Output the (X, Y) coordinate of the center of the cell containing the given text.  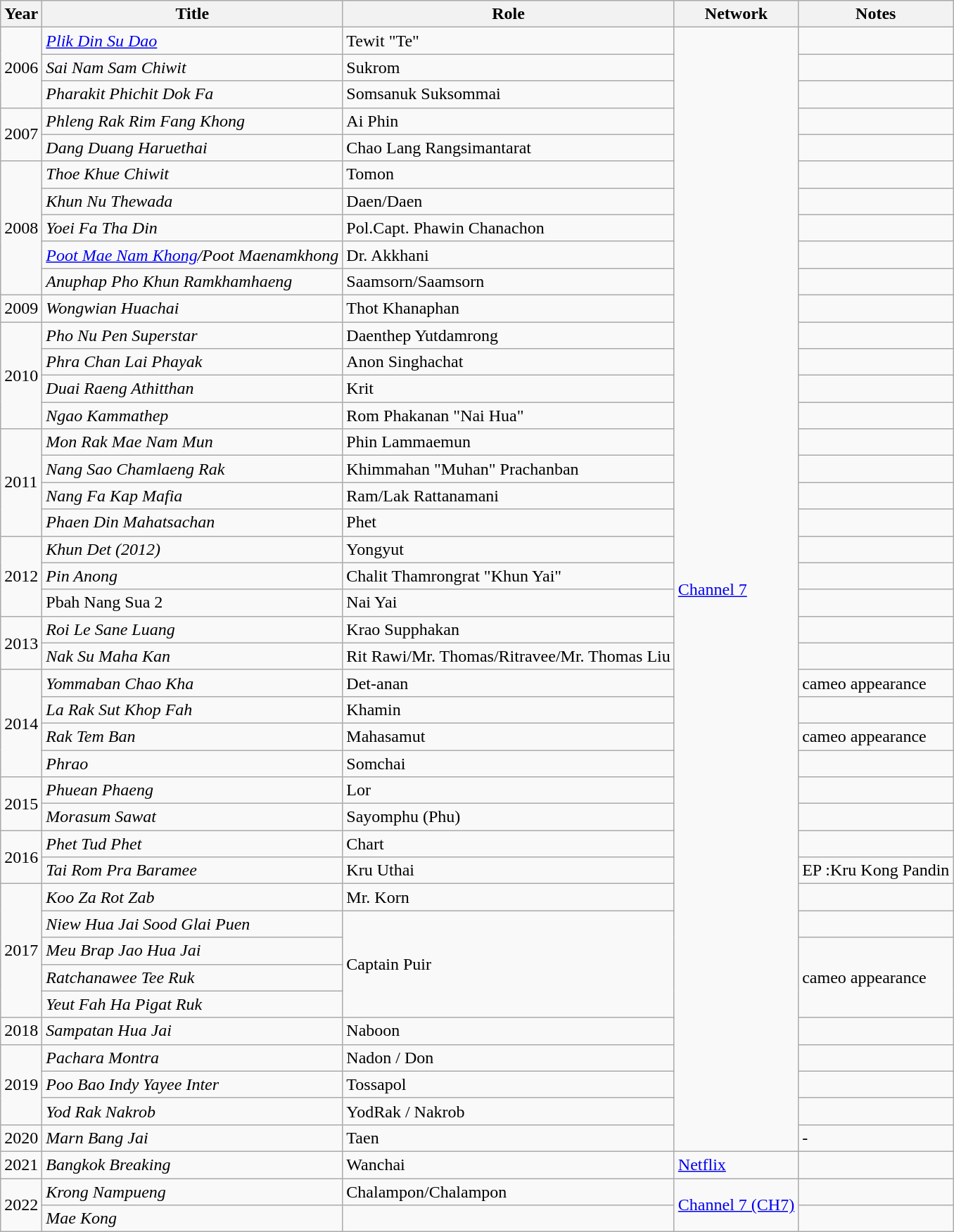
Sai Nam Sam Chiwit (193, 68)
Poot Mae Nam Khong/Poot Maenamkhong (193, 255)
La Rak Sut Khop Fah (193, 710)
Network (736, 14)
Chalit Thamrongrat "Khun Yai" (508, 576)
- (876, 1138)
Khamin (508, 710)
2016 (21, 857)
Daenthep Yutdamrong (508, 335)
YodRak / Nakrob (508, 1111)
Meu Brap Jao Hua Jai (193, 951)
Marn Bang Jai (193, 1138)
Captain Puir (508, 964)
Yeut Fah Ha Pigat Ruk (193, 1004)
Anon Singhachat (508, 362)
Khun Nu Thewada (193, 201)
Krit (508, 389)
Yongyut (508, 549)
2015 (21, 804)
Koo Za Rot Zab (193, 897)
Chalampon/Chalampon (508, 1192)
Khun Det (2012) (193, 549)
Role (508, 14)
Anuphap Pho Khun Ramkhamhaeng (193, 281)
Daen/Daen (508, 201)
Phin Lammaemun (508, 442)
2019 (21, 1084)
Somchai (508, 763)
Chao Lang Rangsimantarat (508, 148)
Pbah Nang Sua 2 (193, 603)
Thoe Khue Chiwit (193, 174)
Phra Chan Lai Phayak (193, 362)
Duai Raeng Athitthan (193, 389)
2012 (21, 576)
2017 (21, 951)
Sayomphu (Phu) (508, 817)
Ratchanawee Tee Ruk (193, 977)
Nang Fa Kap Mafia (193, 496)
Dr. Akkhani (508, 255)
Phleng Rak Rim Fang Khong (193, 121)
Tai Rom Pra Baramee (193, 871)
Phet Tud Phet (193, 844)
Mahasamut (508, 736)
2008 (21, 228)
Krong Nampueng (193, 1192)
Phuean Phaeng (193, 790)
Roi Le Sane Luang (193, 629)
2006 (21, 68)
Phrao (193, 763)
Sampatan Hua Jai (193, 1031)
Poo Bao Indy Yayee Inter (193, 1084)
Kru Uthai (508, 871)
Nak Su Maha Kan (193, 656)
Wanchai (508, 1164)
2020 (21, 1138)
Pharakit Phichit Dok Fa (193, 94)
EP :Kru Kong Pandin (876, 871)
2021 (21, 1164)
Channel 7 (CH7) (736, 1205)
Ai Phin (508, 121)
Channel 7 (736, 589)
Wongwian Huachai (193, 308)
Netflix (736, 1164)
2011 (21, 482)
Det-anan (508, 683)
Thot Khanaphan (508, 308)
Krao Supphakan (508, 629)
Title (193, 14)
Naboon (508, 1031)
Taen (508, 1138)
Chart (508, 844)
Tomon (508, 174)
Yod Rak Nakrob (193, 1111)
Pachara Montra (193, 1058)
Khimmahan "Muhan" Prachanban (508, 469)
Saamsorn/Saamsorn (508, 281)
Ram/Lak Rattanamani (508, 496)
2007 (21, 134)
2009 (21, 308)
Mae Kong (193, 1219)
Plik Din Su Dao (193, 41)
Phaen Din Mahatsachan (193, 522)
Rom Phakanan "Nai Hua" (508, 416)
Yoei Fa Tha Din (193, 228)
2014 (21, 723)
Nang Sao Chamlaeng Rak (193, 469)
Phet (508, 522)
Notes (876, 14)
Sukrom (508, 68)
Rak Tem Ban (193, 736)
Niew Hua Jai Sood Glai Puen (193, 924)
Morasum Sawat (193, 817)
Bangkok Breaking (193, 1164)
Somsanuk Suksommai (508, 94)
Pin Anong (193, 576)
Tossapol (508, 1084)
Pol.Capt. Phawin Chanachon (508, 228)
Lor (508, 790)
2013 (21, 643)
Rit Rawi/Mr. Thomas/Ritravee/Mr. Thomas Liu (508, 656)
2018 (21, 1031)
2010 (21, 376)
Nai Yai (508, 603)
2022 (21, 1205)
Yommaban Chao Kha (193, 683)
Dang Duang Haruethai (193, 148)
Tewit "Te" (508, 41)
Nadon / Don (508, 1058)
Mon Rak Mae Nam Mun (193, 442)
Pho Nu Pen Superstar (193, 335)
Year (21, 14)
Mr. Korn (508, 897)
Ngao Kammathep (193, 416)
